Return (X, Y) of the center of cell containing provided text 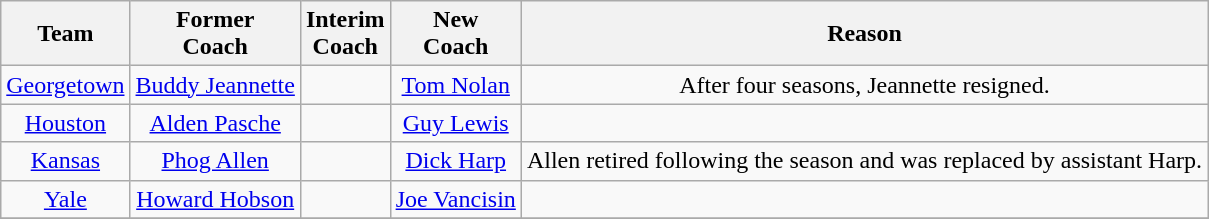
Joe Vancisin (456, 199)
Yale (66, 199)
Reason (864, 34)
InterimCoach (345, 34)
Howard Hobson (215, 199)
NewCoach (456, 34)
Houston (66, 123)
Georgetown (66, 85)
Guy Lewis (456, 123)
Tom Nolan (456, 85)
Phog Allen (215, 161)
Team (66, 34)
After four seasons, Jeannette resigned. (864, 85)
Dick Harp (456, 161)
Kansas (66, 161)
Buddy Jeannette (215, 85)
Allen retired following the season and was replaced by assistant Harp. (864, 161)
FormerCoach (215, 34)
Alden Pasche (215, 123)
